Capture the cell that displays the provided text and extract its [x, y] central coordinate. 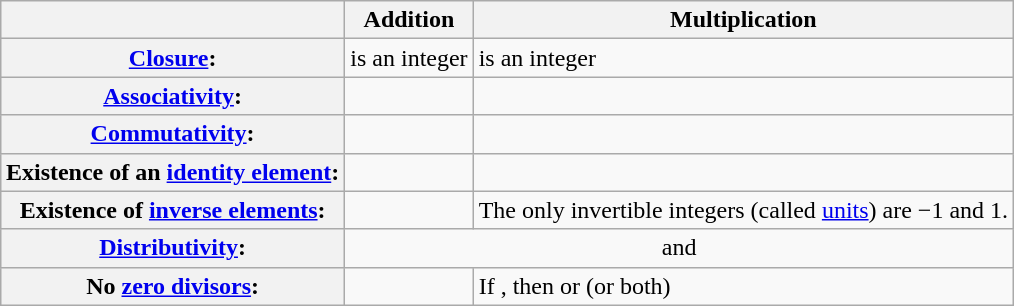
If , then or (or both) [743, 286]
Existence of inverse elements: [172, 210]
No zero divisors: [172, 286]
The only invertible integers (called units) are −1 and 1. [743, 210]
Commutativity: [172, 134]
Distributivity: [172, 248]
Multiplication [743, 20]
Closure: [172, 58]
Addition [409, 20]
Existence of an identity element: [172, 172]
Associativity: [172, 96]
and [680, 248]
